Scan for the cell matching the given text and deliver its [x, y] coordinate at center. 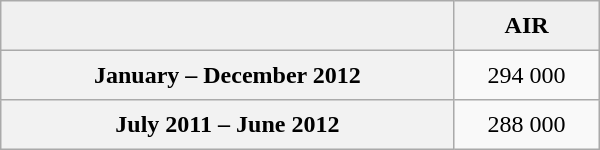
288 000 [526, 125]
July 2011 – June 2012 [228, 125]
January – December 2012 [228, 75]
AIR [526, 26]
294 000 [526, 75]
